Return [X, Y] of the center of cell containing provided text 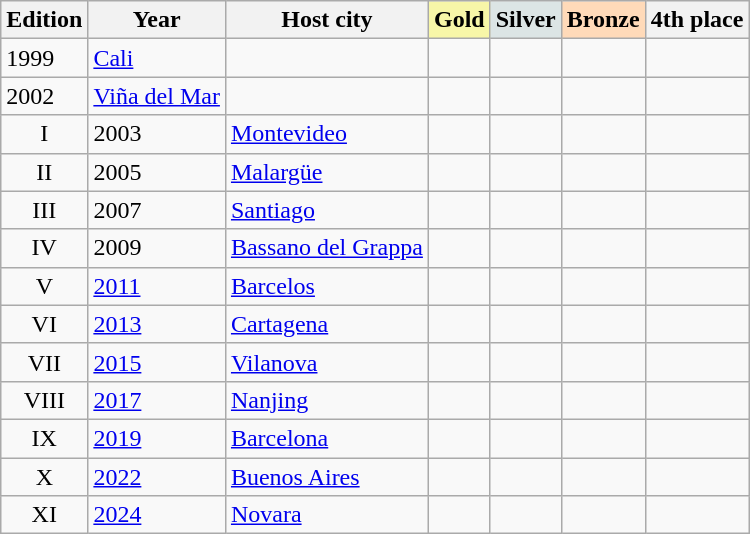
1999 [44, 58]
IV [44, 248]
Cartagena [326, 324]
IX [44, 438]
2013 [157, 324]
Host city [326, 20]
Nanjing [326, 400]
4th place [697, 20]
Vilanova [326, 362]
2011 [157, 286]
2019 [157, 438]
Novara [326, 515]
Edition [44, 20]
2015 [157, 362]
Barcelos [326, 286]
2002 [44, 96]
II [44, 172]
2022 [157, 477]
III [44, 210]
Barcelona [326, 438]
I [44, 134]
2024 [157, 515]
Montevideo [326, 134]
VI [44, 324]
Bassano del Grappa [326, 248]
2009 [157, 248]
Buenos Aires [326, 477]
Silver [526, 20]
X [44, 477]
Year [157, 20]
2007 [157, 210]
VIII [44, 400]
Santiago [326, 210]
Gold [459, 20]
2005 [157, 172]
Malargüe [326, 172]
VII [44, 362]
Bronze [603, 20]
Viña del Mar [157, 96]
Cali [157, 58]
2003 [157, 134]
V [44, 286]
2017 [157, 400]
XI [44, 515]
